Return [X, Y] of the center of cell containing provided text 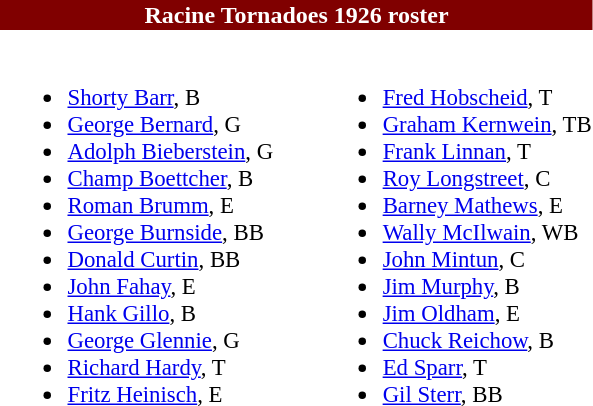
Racine Tornadoes 1926 roster [296, 15]
